Find where the given text appears and provide that cell's center as [X, Y] coordinate. 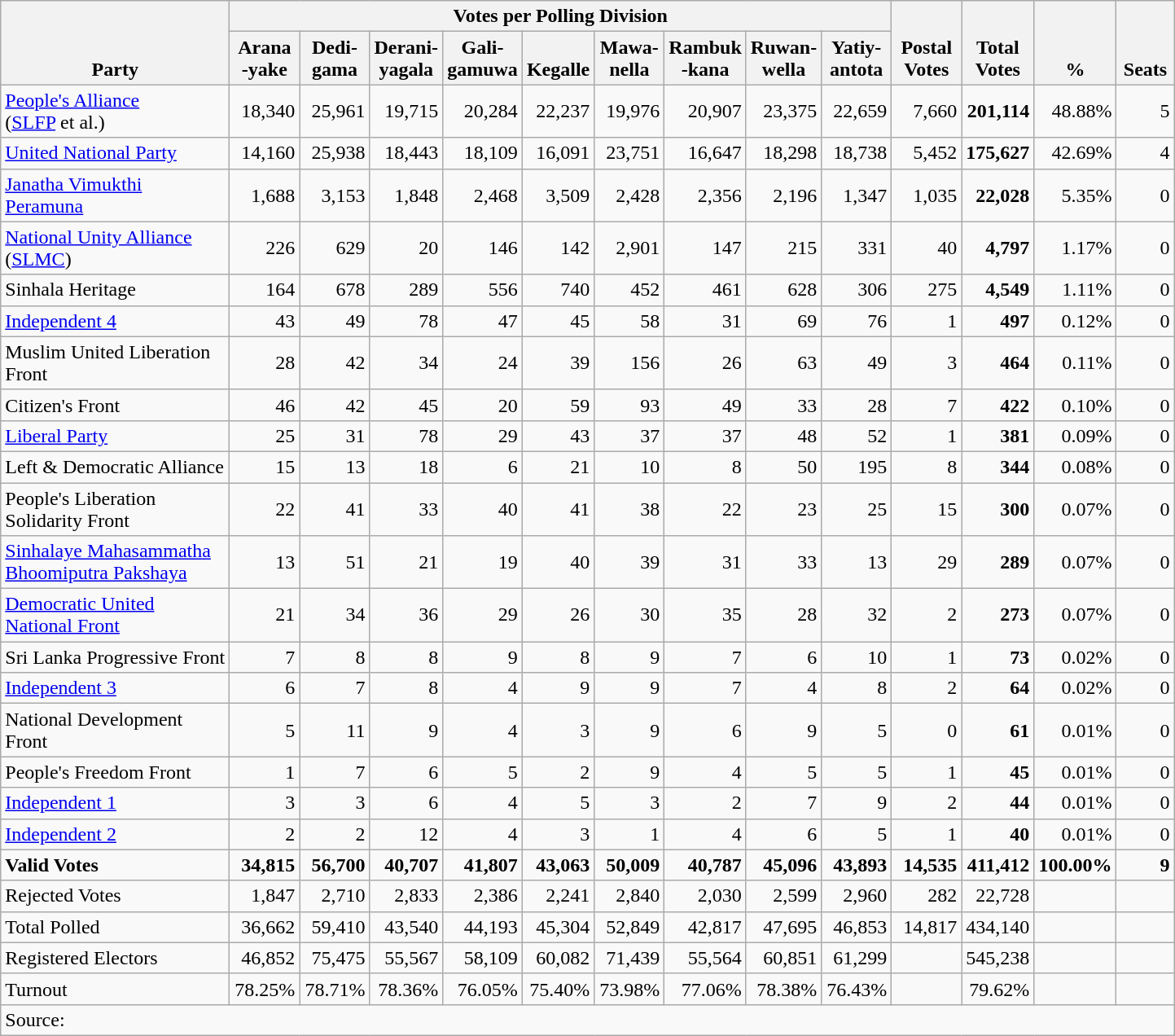
Registered Electors [116, 958]
Citizen's Front [116, 405]
2,356 [705, 195]
55,564 [705, 958]
Gali-gamuwa [483, 59]
22,728 [998, 896]
Turnout [116, 989]
1.17% [1075, 248]
40,787 [705, 865]
1,848 [406, 195]
Ruwan-wella [783, 59]
195 [857, 467]
National Unity Alliance (SLMC) [116, 248]
75.40% [558, 989]
% [1075, 42]
30 [629, 616]
0.09% [1075, 436]
22,028 [998, 195]
1.11% [1075, 290]
46,852 [265, 958]
50 [783, 467]
Arana-yake [265, 59]
678 [335, 290]
497 [998, 321]
14,535 [927, 865]
76.43% [857, 989]
306 [857, 290]
Sinhalaye Mahasammatha Bhoomiputra Pakshaya [116, 562]
25,938 [335, 153]
2,710 [335, 896]
23,375 [783, 111]
381 [998, 436]
100.00% [1075, 865]
7,660 [927, 111]
20,284 [483, 111]
Derani-yagala [406, 59]
3,153 [335, 195]
43,063 [558, 865]
63 [783, 363]
18,443 [406, 153]
23 [783, 508]
79.62% [998, 989]
43,540 [406, 927]
2,901 [629, 248]
48.88% [1075, 111]
434,140 [998, 927]
25,961 [335, 111]
Sri Lanka Progressive Front [116, 657]
1,035 [927, 195]
93 [629, 405]
411,412 [998, 865]
76 [857, 321]
41,807 [483, 865]
58,109 [483, 958]
58 [629, 321]
47 [483, 321]
Kegalle [558, 59]
2,599 [783, 896]
20,907 [705, 111]
164 [265, 290]
Dedi-gama [335, 59]
PostalVotes [927, 42]
2,428 [629, 195]
59 [558, 405]
0.12% [1075, 321]
142 [558, 248]
1,847 [265, 896]
48 [783, 436]
156 [629, 363]
Independent 4 [116, 321]
5,452 [927, 153]
146 [483, 248]
1,688 [265, 195]
2,241 [558, 896]
34,815 [265, 865]
50,009 [629, 865]
Independent 2 [116, 834]
275 [927, 290]
175,627 [998, 153]
23,751 [629, 153]
18,298 [783, 153]
42,817 [705, 927]
51 [335, 562]
344 [998, 467]
45,304 [558, 927]
61 [998, 730]
12 [406, 834]
Seats [1145, 42]
5.35% [1075, 195]
2,196 [783, 195]
226 [265, 248]
464 [998, 363]
60,851 [783, 958]
18 [406, 467]
201,114 [998, 111]
Total Votes [998, 42]
United National Party [116, 153]
36,662 [265, 927]
11 [335, 730]
14,160 [265, 153]
Votes per Polling Division [560, 16]
46 [265, 405]
78.38% [783, 989]
36 [406, 616]
76.05% [483, 989]
45,096 [783, 865]
Independent 1 [116, 803]
556 [483, 290]
16,091 [558, 153]
75,475 [335, 958]
4,549 [998, 290]
3,509 [558, 195]
Rambuk-kana [705, 59]
18,340 [265, 111]
61,299 [857, 958]
22,659 [857, 111]
Yatiy-antota [857, 59]
422 [998, 405]
16,647 [705, 153]
78.71% [335, 989]
545,238 [998, 958]
4,797 [998, 248]
461 [705, 290]
215 [783, 248]
Rejected Votes [116, 896]
18,738 [857, 153]
18,109 [483, 153]
147 [705, 248]
0.11% [1075, 363]
40,707 [406, 865]
77.06% [705, 989]
38 [629, 508]
71,439 [629, 958]
78.25% [265, 989]
24 [483, 363]
300 [998, 508]
Valid Votes [116, 865]
National Development Front [116, 730]
69 [783, 321]
Independent 3 [116, 688]
44 [998, 803]
1,347 [857, 195]
People's Liberation Solidarity Front [116, 508]
People's Freedom Front [116, 772]
44,193 [483, 927]
43,893 [857, 865]
47,695 [783, 927]
32 [857, 616]
Muslim United Liberation Front [116, 363]
56,700 [335, 865]
52 [857, 436]
2,833 [406, 896]
Mawa-nella [629, 59]
Janatha Vimukthi Peramuna [116, 195]
331 [857, 248]
64 [998, 688]
73.98% [629, 989]
452 [629, 290]
2,386 [483, 896]
0.08% [1075, 467]
19 [483, 562]
Total Polled [116, 927]
273 [998, 616]
59,410 [335, 927]
Liberal Party [116, 436]
60,082 [558, 958]
73 [998, 657]
55,567 [406, 958]
628 [783, 290]
Source: [588, 1020]
14,817 [927, 927]
Democratic United National Front [116, 616]
52,849 [629, 927]
19,976 [629, 111]
2,840 [629, 896]
22,237 [558, 111]
42.69% [1075, 153]
Left & Democratic Alliance [116, 467]
0.10% [1075, 405]
78.36% [406, 989]
46,853 [857, 927]
Party [116, 42]
2,468 [483, 195]
People's Alliance(SLFP et al.) [116, 111]
629 [335, 248]
2,030 [705, 896]
282 [927, 896]
35 [705, 616]
Sinhala Heritage [116, 290]
19,715 [406, 111]
740 [558, 290]
2,960 [857, 896]
